Scan for the cell matching the given text and deliver its [X, Y] coordinate at center. 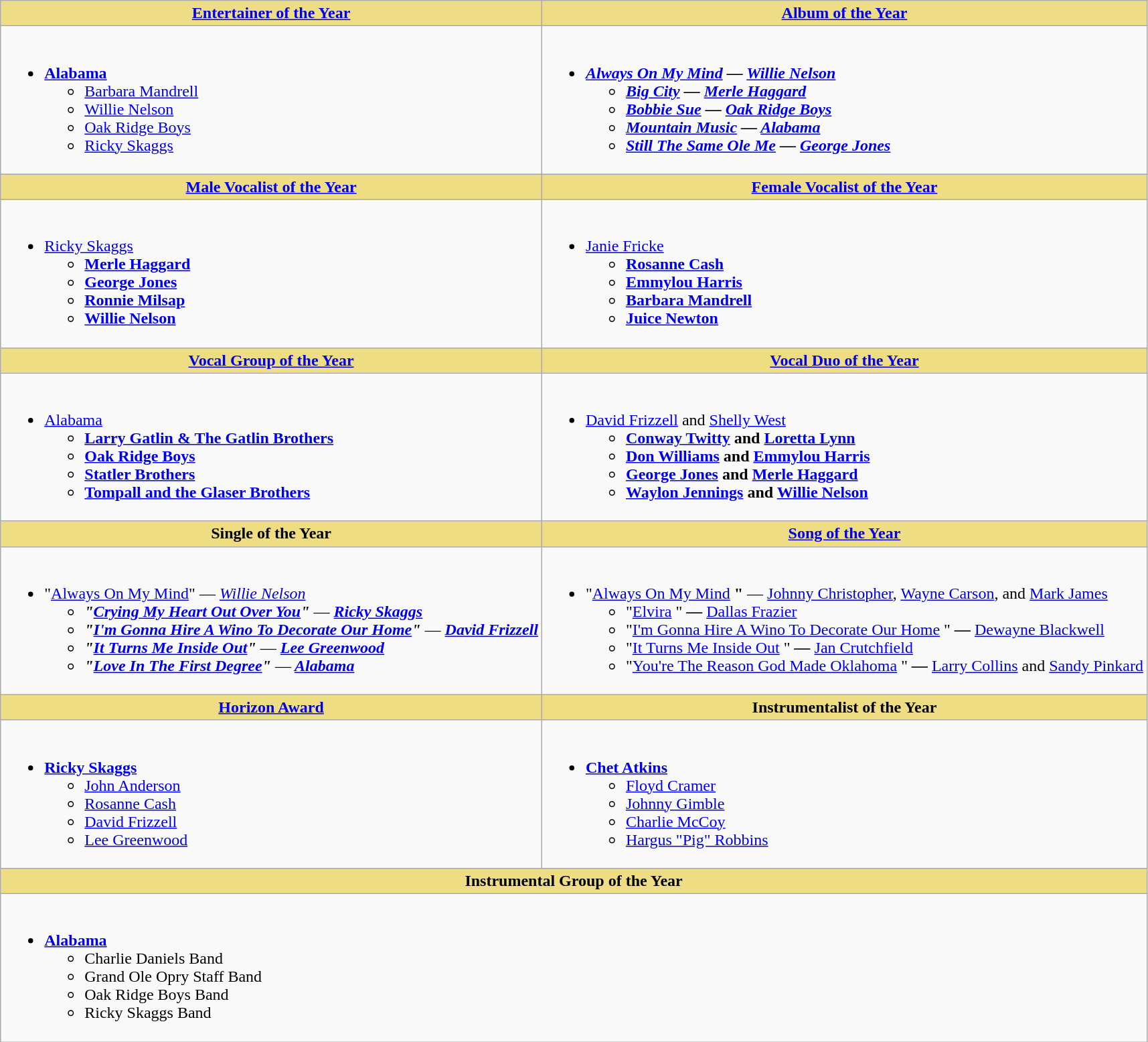
Male Vocalist of the Year [272, 187]
Chet AtkinsFloyd CramerJohnny GimbleCharlie McCoyHargus "Pig" Robbins [844, 794]
AlabamaCharlie Daniels BandGrand Ole Opry Staff BandOak Ridge Boys BandRicky Skaggs Band [574, 967]
Horizon Award [272, 707]
Vocal Group of the Year [272, 360]
Single of the Year [272, 534]
Instrumentalist of the Year [844, 707]
AlabamaBarbara MandrellWillie NelsonOak Ridge BoysRicky Skaggs [272, 100]
Album of the Year [844, 13]
Janie FrickeRosanne CashEmmylou HarrisBarbara MandrellJuice Newton [844, 273]
Song of the Year [844, 534]
Instrumental Group of the Year [574, 881]
AlabamaLarry Gatlin & The Gatlin BrothersOak Ridge BoysStatler BrothersTompall and the Glaser Brothers [272, 447]
Entertainer of the Year [272, 13]
Ricky SkaggsMerle HaggardGeorge JonesRonnie MilsapWillie Nelson [272, 273]
Vocal Duo of the Year [844, 360]
Ricky SkaggsJohn AndersonRosanne CashDavid FrizzellLee Greenwood [272, 794]
Always On My Mind — Willie NelsonBig City — Merle HaggardBobbie Sue — Oak Ridge BoysMountain Music — AlabamaStill The Same Ole Me — George Jones [844, 100]
Female Vocalist of the Year [844, 187]
